Pinpoint the cell where the given text exists, returning its [X, Y] midpoint coordinate. 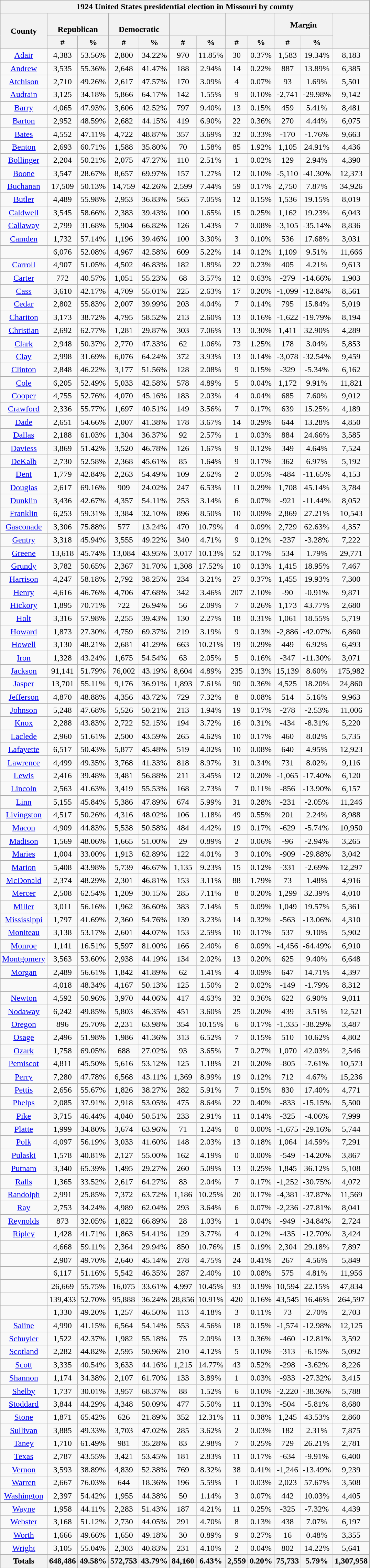
609 [183, 252]
Livingston [24, 815]
45.94% [93, 540]
12,521 [351, 1011]
11,569 [351, 1194]
28.67% [93, 173]
16,075 [124, 1286]
12,297 [351, 867]
5,739 [124, 867]
Morgan [24, 972]
10,543 [351, 514]
-38.36% [317, 1391]
29.94% [154, 1247]
1,172 [287, 383]
2.51% [210, 160]
5.16% [317, 697]
45.50% [93, 1064]
362 [287, 461]
90 [237, 684]
49.66% [93, 1535]
-5.81% [317, 1404]
1,822 [124, 1221]
43.59% [154, 736]
342 [183, 592]
2.05% [210, 658]
5,408 [63, 867]
3.11% [210, 880]
Cooper [24, 396]
Knox [24, 723]
7,222 [351, 540]
19.34% [317, 55]
4,189 [351, 409]
Pemiscot [24, 1064]
Carter [24, 278]
139 [183, 920]
33.61% [154, 1286]
8,680 [351, 1404]
29.87% [154, 330]
3,318 [63, 540]
36.24% [154, 1299]
Butler [24, 200]
10.15% [210, 1024]
15,236 [351, 1077]
-805 [287, 1064]
57.98% [93, 619]
142 [183, 95]
181 [183, 1457]
5,220 [351, 723]
7.07% [317, 1522]
18.55% [317, 619]
4,502 [124, 265]
34.22% [154, 55]
70 [183, 147]
2,770 [124, 343]
1,135 [183, 867]
3.30% [210, 239]
1,070 [287, 1051]
3.14% [210, 501]
47.93% [93, 108]
4.04% [210, 304]
2,500 [124, 736]
1,411 [287, 330]
-1,335 [287, 1024]
3.64% [210, 1207]
8,226 [351, 1365]
7,897 [351, 1247]
5,155 [63, 802]
46.50% [154, 1312]
Pulaski [24, 1155]
4.71% [210, 540]
Putnam [24, 1168]
7,280 [63, 1077]
3,610 [63, 291]
2,383 [124, 213]
84,160 [183, 1561]
43.55% [93, 1457]
-2,236 [287, 1207]
3.19% [210, 632]
-435 [287, 1234]
Pettis [24, 1090]
Franklin [24, 514]
5,538 [124, 828]
Platte [24, 1129]
1,958 [63, 1509]
2,848 [63, 369]
2,263 [124, 474]
1,061 [287, 619]
2,753 [63, 1207]
6,242 [63, 1011]
Osage [24, 1038]
52.58% [93, 461]
-37.87% [317, 1194]
2,107 [124, 1378]
Gasconade [24, 527]
2,397 [63, 1496]
42.03% [317, 1051]
43.53% [317, 1417]
2,703 [351, 1312]
3,535 [63, 68]
4,839 [124, 1470]
Schuyler [24, 1339]
1,109 [287, 252]
38.89% [93, 1470]
49.18% [154, 1535]
1.43% [210, 226]
36.91% [154, 684]
1,051 [124, 278]
211 [183, 775]
1.92% [261, 147]
Clay [24, 356]
-1,574 [287, 1325]
4.81% [317, 1273]
17.68% [317, 239]
3,563 [63, 959]
41.15% [93, 1325]
17 [237, 291]
20 [237, 1194]
1,986 [124, 1038]
4,310 [351, 920]
Douglas [24, 487]
3,340 [63, 1168]
50.26% [93, 815]
2,023 [287, 1483]
-35.14% [317, 226]
3,606 [124, 108]
15,139 [287, 671]
207 [237, 592]
66.82% [154, 226]
43.77% [317, 605]
7.87% [317, 186]
43,545 [287, 1299]
8.60% [317, 671]
53.45% [154, 1457]
69.05% [93, 1051]
4,811 [63, 1064]
3,782 [63, 566]
Saline [24, 1325]
44.06% [154, 998]
41.63% [93, 788]
13,701 [63, 684]
49.26% [93, 82]
31.68% [93, 226]
1,428 [63, 1234]
5,849 [351, 1260]
12,923 [351, 749]
3,017 [183, 553]
Newton [24, 998]
41.47% [154, 68]
43.72% [154, 697]
-4,456 [287, 946]
55.67% [93, 1090]
1,174 [63, 1378]
6,564 [124, 1325]
5,877 [124, 749]
830 [287, 1090]
109 [183, 474]
Gentry [24, 540]
58.18% [93, 579]
71 [183, 1129]
Clark [24, 343]
3,715 [63, 1116]
4,997 [183, 1286]
685 [287, 396]
Cass [24, 291]
29.18% [317, 1247]
2,601 [124, 933]
133 [183, 1378]
3,177 [124, 369]
2,792 [124, 579]
Benton [24, 147]
Barry [24, 108]
51.98% [93, 1038]
4,907 [63, 265]
32.10% [154, 514]
5,033 [124, 383]
55.00% [154, 1155]
1.24% [210, 1129]
-13.90% [317, 788]
41.29% [154, 645]
2.04% [210, 1181]
Henry [24, 592]
5,019 [351, 304]
2,127 [124, 1155]
5,192 [351, 461]
49.33% [93, 1430]
38 [237, 1470]
3.21% [210, 579]
50.37% [93, 343]
Stoddard [24, 1404]
-563 [287, 920]
11,666 [351, 252]
Perry [24, 1077]
10,950 [351, 828]
43.11% [154, 1077]
1,710 [63, 1443]
850 [183, 1247]
41.71% [93, 1234]
372 [183, 356]
4,289 [351, 330]
-2.94% [317, 841]
1.58% [210, 147]
0.23% [261, 265]
56.16% [93, 906]
1.65% [210, 213]
-27.32% [317, 1378]
-1,252 [287, 1181]
46.67% [154, 867]
1,495 [124, 1168]
-90 [287, 592]
48.87% [154, 134]
55.53% [154, 788]
3,130 [63, 645]
54.42% [93, 1496]
0.06% [261, 841]
2,991 [63, 1194]
Worth [24, 1535]
41.36% [154, 1038]
170 [183, 82]
438 [287, 1522]
1,455 [287, 579]
-27.81% [317, 1207]
Christian [24, 330]
234 [183, 579]
674 [183, 802]
34,926 [351, 186]
-278 [287, 710]
Reynolds [24, 1221]
2,255 [124, 619]
63.98% [154, 1024]
5,248 [63, 710]
4,990 [63, 1325]
537 [287, 933]
4,668 [63, 1247]
47.11% [93, 134]
233 [183, 1116]
46.81% [154, 880]
1,415 [287, 566]
49.70% [93, 1260]
1,893 [183, 684]
187 [183, 1509]
-96 [287, 841]
260 [183, 1168]
3,125 [63, 95]
Webster [24, 1522]
2.62% [210, 474]
8,836 [351, 226]
40.51% [154, 409]
1.41% [210, 972]
470 [183, 527]
5.09% [210, 1168]
1,999 [63, 1129]
25 [237, 1011]
42.52% [154, 108]
1,578 [63, 1155]
5,866 [124, 95]
14.22% [317, 1548]
1,588 [124, 147]
2.10% [261, 592]
2,559 [237, 1561]
8,312 [351, 985]
1,522 [63, 1339]
Democratic [139, 25]
46.76% [93, 592]
Nodaway [24, 1011]
44.11% [93, 1509]
3,011 [63, 906]
647 [287, 972]
Dallas [24, 435]
4,167 [124, 985]
-5.74% [317, 828]
75.88% [93, 527]
-2.05% [317, 802]
47.02% [154, 1430]
7,467 [351, 566]
1,209 [124, 893]
4,390 [351, 160]
1,758 [63, 1051]
3.89% [210, 1378]
2,907 [63, 1260]
Maries [24, 854]
4.19% [210, 1155]
44.07% [154, 933]
8,561 [351, 291]
County [24, 31]
41.69% [93, 920]
Macon [24, 828]
2,681 [124, 645]
59.31% [93, 514]
36.12% [317, 1168]
-313 [287, 1352]
1,308 [183, 566]
9,012 [351, 396]
Warren [24, 1483]
1,173 [287, 605]
52 [237, 553]
5,735 [351, 736]
4,916 [351, 880]
-38.29% [317, 1024]
7,372 [124, 1194]
4.02% [210, 749]
795 [287, 304]
3.65% [210, 1051]
9,459 [351, 356]
45.61% [154, 461]
3.77% [210, 1234]
802 [287, 1548]
-29.98% [317, 95]
122 [183, 854]
Lafayette [24, 749]
-460 [287, 1339]
2.73% [210, 788]
5.22% [210, 252]
2,599 [183, 186]
6,493 [351, 645]
4,989 [124, 1207]
2.63% [210, 291]
Lincoln [24, 788]
33.00% [93, 854]
Phelps [24, 1103]
50.65% [93, 566]
1.67% [210, 448]
253 [183, 501]
44.05% [154, 1522]
2,374 [63, 880]
51.42% [93, 448]
5,853 [351, 343]
68 [183, 278]
4,850 [351, 422]
3,421 [124, 1457]
166 [183, 946]
63 [183, 658]
8.97% [210, 762]
4,489 [63, 200]
-856 [287, 788]
0.34% [261, 762]
8,604 [183, 671]
43.83% [93, 723]
2,368 [124, 461]
4,771 [351, 1090]
Iron [24, 658]
54.66% [93, 422]
30.01% [93, 1391]
2,360 [124, 920]
Chariton [24, 317]
62.89% [154, 854]
55.11% [93, 684]
225 [183, 291]
-909 [287, 854]
2,496 [63, 1038]
7.44% [210, 186]
31.69% [93, 356]
14,759 [124, 186]
5,386 [124, 802]
54.76% [154, 920]
-41.30% [317, 173]
3,033 [124, 1142]
32.39% [317, 893]
34.38% [93, 1378]
54.11% [154, 501]
2,952 [63, 121]
40.83% [154, 1548]
19.23% [317, 213]
1,281 [124, 330]
110 [183, 160]
278 [183, 1260]
3,547 [63, 173]
61.49% [93, 1443]
354 [183, 1024]
54.54% [154, 658]
42.26% [154, 186]
Callaway [24, 226]
50 [183, 1496]
52.49% [93, 383]
54.41% [154, 1234]
4.42% [210, 828]
265 [183, 736]
Stone [24, 1417]
4,870 [63, 697]
Jefferson [24, 697]
47.78% [93, 1077]
565 [183, 200]
6,253 [63, 514]
2,595 [124, 1352]
1,369 [183, 1077]
46.83% [154, 265]
3,168 [63, 1522]
5,542 [124, 1273]
2,667 [63, 1483]
4,439 [351, 1509]
Daviess [24, 448]
7.32% [210, 697]
1,141 [63, 946]
722 [124, 605]
3,508 [351, 1483]
1,955 [124, 1496]
1,536 [287, 200]
49.85% [93, 1011]
5,501 [351, 82]
2,860 [351, 1417]
44.16% [154, 1365]
2,998 [63, 356]
-34.84% [317, 1221]
36.37% [154, 435]
13,618 [63, 553]
14.59% [317, 1142]
231 [183, 1548]
3,885 [63, 1430]
5,904 [124, 226]
Wayne [24, 1509]
2,364 [124, 1247]
2,648 [124, 68]
264,597 [351, 1299]
46.78% [154, 448]
352 [183, 1417]
293 [183, 1207]
6,568 [124, 1077]
8,657 [124, 173]
4,405 [351, 1496]
18.20% [317, 684]
2.91% [210, 1116]
663 [183, 645]
Holt [24, 619]
10.03% [317, 1496]
61.70% [154, 1378]
Camden [24, 239]
-12.70% [317, 1234]
183 [183, 396]
3,265 [351, 841]
33.52% [93, 1181]
449 [287, 645]
639 [287, 409]
148 [183, 1142]
21 [237, 1064]
55.77% [93, 409]
3.45% [210, 775]
1,666 [63, 1535]
1.27% [210, 173]
442 [287, 1496]
5,500 [351, 1103]
6,860 [351, 632]
6,197 [351, 1522]
Andrew [24, 68]
34.80% [93, 1129]
2,693 [63, 147]
26.21% [317, 1443]
203 [183, 304]
7,875 [351, 1430]
-5,110 [287, 173]
201 [287, 815]
519 [183, 749]
Johnson [24, 710]
4,552 [63, 134]
4,802 [351, 1038]
Caldwell [24, 213]
6.97% [317, 461]
9,613 [351, 265]
-484 [287, 474]
66.89% [154, 1221]
2,680 [351, 605]
3,105 [63, 1548]
Vernon [24, 1470]
5,641 [351, 1548]
Totals [24, 1561]
-12.98% [317, 1325]
-8.31% [317, 723]
1,697 [124, 409]
219 [183, 632]
1,845 [287, 1168]
12,125 [351, 1325]
4,070 [124, 396]
9,116 [351, 762]
2,800 [124, 55]
95,888 [124, 1299]
69.97% [154, 173]
3.60% [210, 1011]
McDonald [24, 880]
50.51% [154, 1116]
5,803 [124, 1011]
3,415 [351, 1378]
50.58% [154, 828]
2.31% [317, 1430]
6,910 [351, 946]
-11.30% [317, 658]
3,703 [124, 1430]
52.08% [93, 252]
10.21% [210, 645]
2,781 [351, 1443]
Adair [24, 55]
Polk [24, 1142]
62.63% [317, 527]
9,871 [351, 592]
69.16% [93, 487]
Dunklin [24, 501]
578 [183, 383]
8.32% [210, 1470]
2,188 [63, 435]
-30.75% [317, 1181]
-921 [287, 501]
477 [183, 1404]
1.50% [210, 985]
1,650 [124, 1535]
0.38% [261, 1417]
41.33% [154, 762]
76.03% [93, 1483]
6,043 [351, 213]
4,499 [63, 762]
43.79% [154, 1561]
-6.15% [317, 1352]
3,633 [124, 1365]
2.24% [317, 815]
-3,105 [287, 226]
49.22% [154, 540]
63.96% [154, 1129]
4.01% [210, 854]
625 [287, 959]
459 [287, 108]
Sullivan [24, 1430]
4,592 [63, 998]
2,231 [124, 1024]
0.40% [261, 1103]
27 [237, 579]
22.15% [317, 1286]
7.61% [210, 684]
6,205 [63, 383]
-4,381 [287, 1194]
50.43% [93, 749]
24.02% [154, 487]
168 [183, 788]
6,157 [351, 788]
-29.88% [317, 854]
575 [287, 1273]
11,246 [351, 802]
194 [183, 723]
772 [63, 278]
731 [287, 762]
53.05% [154, 1103]
3,869 [63, 448]
4.62% [210, 736]
2,869 [287, 514]
5,361 [351, 906]
49.58% [93, 1561]
2,416 [63, 775]
32.90% [317, 330]
-149 [287, 985]
2,799 [63, 226]
61.03% [93, 435]
19.57% [317, 906]
16.46% [317, 1299]
572,753 [124, 1561]
-42.07% [317, 632]
4,316 [124, 815]
11,006 [351, 710]
Margin [304, 25]
17.40% [317, 1090]
Mississippi [24, 920]
8,052 [351, 501]
2,802 [63, 304]
4,065 [63, 108]
4,517 [63, 815]
-12.84% [317, 291]
2,301 [124, 880]
6,162 [351, 369]
1,903 [351, 278]
29,771 [351, 553]
65.39% [93, 1168]
2.83% [210, 1457]
514 [287, 697]
57.67% [317, 1483]
303 [183, 330]
2,953 [124, 200]
6.43% [210, 1561]
59 [237, 186]
5,902 [351, 933]
6.53% [210, 487]
712 [287, 1077]
-19.79% [317, 317]
8.64% [210, 1103]
1,049 [287, 906]
29.27% [154, 1168]
46.22% [93, 369]
1,196 [124, 239]
3,957 [124, 1391]
909 [124, 487]
2,724 [351, 1221]
4,018 [63, 985]
2,640 [124, 1260]
Bates [24, 134]
59.11% [93, 1247]
-833 [287, 1103]
36.83% [154, 200]
484 [183, 828]
-2.53% [317, 710]
4,072 [351, 1181]
1.55% [210, 95]
3.09% [210, 82]
-1.79% [317, 985]
55.83% [93, 304]
1,245 [287, 1417]
55.23% [154, 278]
3,844 [63, 1404]
313 [183, 1038]
28 [183, 1221]
47.33% [154, 343]
1,779 [63, 474]
Harrison [24, 579]
10,573 [351, 1064]
1,004 [63, 854]
Shelby [24, 1391]
Boone [24, 173]
0.26% [261, 605]
4.95% [317, 749]
534 [287, 553]
32.05% [93, 1221]
-1,622 [287, 317]
3,768 [124, 762]
0.18% [261, 1142]
63.72% [154, 1194]
2,282 [63, 1352]
52.70% [93, 1299]
29 [183, 841]
-549 [287, 1155]
2.08% [210, 369]
51.16% [93, 1273]
55.18% [154, 1339]
640 [287, 749]
6.52% [210, 1038]
24 [237, 1260]
42.84% [93, 474]
8.99% [210, 1077]
43.98% [93, 867]
40.54% [93, 1365]
3,138 [63, 933]
2,303 [124, 1548]
2,283 [124, 1509]
349 [287, 448]
26.94% [154, 605]
44.82% [93, 1352]
1.52% [210, 1391]
47.89% [154, 802]
4,436 [351, 147]
51.00% [154, 841]
58.66% [93, 213]
4,097 [63, 1142]
3,481 [124, 775]
51.79% [93, 671]
26,669 [63, 1286]
797 [183, 108]
3.56% [210, 409]
287 [183, 1273]
0.28% [261, 802]
27.30% [93, 632]
5.79% [317, 1561]
1.25% [261, 343]
0.22% [261, 68]
45.16% [154, 396]
270 [287, 121]
64.17% [154, 95]
1,304 [124, 435]
57.14% [93, 239]
3,071 [351, 658]
2,948 [63, 343]
3.62% [210, 1430]
-14.66% [317, 278]
7.06% [210, 330]
76,002 [124, 671]
55.01% [154, 291]
64.24% [154, 356]
Bollinger [24, 160]
1.48% [317, 880]
1,708 [287, 487]
5,092 [351, 1352]
Montgomery [24, 959]
14.71% [317, 972]
Jasper [24, 684]
Dade [24, 422]
56.88% [154, 775]
157 [183, 173]
Audrain [24, 95]
-15.15% [317, 1103]
3,545 [63, 213]
247 [183, 487]
39.99% [154, 304]
50.09% [154, 1404]
-3.28% [317, 540]
Hickory [24, 605]
4.67% [317, 1077]
53.56% [93, 55]
1,307,958 [351, 1561]
4,525 [287, 684]
19.15% [317, 200]
-434 [287, 723]
6.92% [317, 645]
4,616 [63, 592]
4,795 [124, 317]
3,335 [63, 1365]
-170 [287, 134]
5.91% [210, 1090]
41.38% [154, 422]
2,710 [63, 82]
13.89% [317, 68]
0.48% [317, 1535]
10.76% [210, 1247]
1,665 [124, 841]
18.36% [154, 1483]
1,569 [63, 841]
Texas [24, 1457]
5.59% [210, 1483]
Washington [24, 1496]
2,304 [287, 1247]
-5.34% [317, 369]
4,967 [124, 252]
34.24% [93, 1207]
Ray [24, 1207]
49.20% [93, 1312]
4,040 [124, 1116]
2.98% [210, 1443]
43.95% [154, 553]
11,956 [351, 1273]
2.70% [317, 1312]
-1,246 [287, 1470]
49 [237, 815]
36.60% [154, 906]
-17.40% [317, 775]
Cole [24, 383]
5,744 [351, 1129]
58.52% [154, 317]
4,153 [351, 474]
130 [183, 619]
-329 [287, 369]
Shannon [24, 1378]
10.91% [210, 1299]
149 [183, 409]
Scotland [24, 1352]
5,719 [351, 619]
54.14% [154, 1325]
34.18% [93, 95]
10.79% [210, 527]
Madison [24, 841]
417 [183, 998]
8.50% [210, 514]
0.63% [261, 278]
Taney [24, 1443]
53.60% [93, 959]
1,365 [63, 1181]
Monroe [24, 946]
92 [183, 435]
1,895 [63, 605]
3,555 [124, 540]
553 [183, 1325]
15.84% [317, 304]
9.51% [317, 252]
69.37% [154, 632]
9,011 [351, 998]
52.38% [154, 1470]
648,486 [63, 1561]
451 [183, 1011]
2,204 [63, 160]
39.46% [154, 239]
113 [183, 1312]
0.55% [261, 815]
38.27% [154, 1090]
1.64% [210, 461]
-11.65% [317, 474]
196 [183, 1483]
175,982 [351, 671]
1,863 [124, 1234]
Grundy [24, 566]
54.49% [154, 474]
-298 [287, 1365]
51.56% [154, 369]
3.67% [210, 422]
48.29% [93, 880]
4,706 [124, 592]
1,962 [124, 906]
DeKalb [24, 461]
-1,065 [287, 775]
48.21% [93, 645]
42.67% [93, 501]
Barton [24, 121]
42.17% [93, 291]
282 [183, 1090]
6,400 [351, 1457]
2.60% [210, 317]
55.98% [93, 200]
7.14% [210, 906]
8,183 [351, 55]
2.27% [210, 619]
2,729 [287, 527]
-2,886 [287, 632]
56.19% [93, 1142]
3,585 [351, 435]
48.59% [93, 121]
-0.91% [317, 592]
1,675 [124, 658]
405 [287, 265]
Cedar [24, 304]
Ripley [24, 1234]
6,517 [63, 749]
4,010 [351, 893]
1,732 [63, 239]
2,563 [63, 788]
-3.62% [317, 1365]
6,120 [351, 775]
769 [183, 1470]
Jackson [24, 671]
56.61% [93, 972]
9,176 [124, 684]
10.62% [317, 1038]
Republican [78, 25]
4.64% [317, 448]
0.05% [261, 474]
1,871 [63, 1417]
3,593 [63, 1470]
35.28% [154, 1443]
2.57% [210, 435]
0.52% [261, 1365]
52.15% [154, 723]
27.21% [317, 514]
1.94% [210, 710]
1,826 [124, 1090]
3,316 [63, 619]
884 [287, 435]
Atchison [24, 82]
2,656 [63, 1090]
1,328 [63, 658]
44.15% [154, 121]
24.91% [317, 147]
17,509 [63, 186]
4,909 [63, 828]
2,722 [124, 723]
5.50% [210, 1404]
3.93% [210, 356]
9,663 [351, 134]
62.77% [93, 330]
4.75% [210, 1260]
1.89% [210, 265]
8,019 [351, 200]
2,938 [124, 959]
267 [287, 1260]
536 [287, 239]
4,348 [124, 1404]
-279 [287, 278]
1,913 [124, 854]
460 [287, 736]
2,546 [351, 1051]
4,356 [124, 697]
Marion [24, 867]
188 [183, 68]
47.27% [154, 160]
37.91% [93, 1103]
-634 [287, 1457]
Howard [24, 632]
-504 [287, 1404]
48.34% [93, 985]
Wright [24, 1548]
-231 [287, 802]
9,239 [351, 1470]
11.85% [210, 55]
27.02% [154, 1051]
577 [124, 527]
3,520 [124, 448]
44.38% [154, 1496]
626 [124, 1417]
-4.06% [317, 1116]
357 [183, 134]
18.95% [317, 566]
139,433 [63, 1299]
75,733 [287, 1561]
24,860 [351, 684]
Pike [24, 1116]
291 [183, 1522]
Ozark [24, 1051]
38.25% [154, 579]
Carroll [24, 265]
-2,741 [287, 95]
873 [63, 1221]
25.70% [93, 1024]
2,085 [63, 1103]
8,194 [351, 317]
Dent [24, 474]
5,526 [124, 710]
-933 [287, 1378]
1,299 [287, 893]
2,651 [63, 422]
Scott [24, 1365]
3.46% [210, 592]
Linn [24, 802]
Greene [24, 553]
2,692 [63, 330]
3,042 [351, 854]
4,247 [63, 579]
7,999 [351, 1116]
53.17% [93, 933]
13,084 [124, 553]
1,162 [287, 213]
-1,675 [287, 1129]
-13.49% [317, 1470]
7.05% [210, 200]
43 [237, 1365]
9,142 [351, 95]
3.72% [210, 723]
2.59% [210, 933]
6,385 [351, 68]
-13.06% [317, 920]
7,300 [351, 579]
1,257 [124, 1312]
47,834 [351, 1286]
55.36% [93, 68]
28,856 [183, 1299]
-237 [287, 540]
48.88% [93, 697]
128 [183, 369]
3,436 [63, 501]
510 [287, 1038]
40.57% [93, 278]
1,873 [63, 632]
-7.32% [317, 1509]
340 [183, 540]
3,487 [351, 1024]
5,597 [124, 946]
-29.16% [317, 1129]
7.11% [210, 893]
4.44% [317, 121]
6,075 [351, 121]
49.35% [93, 762]
3,173 [63, 317]
-3,078 [287, 356]
25.85% [93, 1194]
-949 [287, 1221]
21.89% [154, 1417]
51.12% [93, 1522]
420 [237, 1299]
-64.49% [317, 946]
981 [124, 1443]
Crawford [24, 409]
31.70% [154, 566]
52.76% [93, 396]
4,383 [63, 55]
43.24% [93, 658]
35.80% [154, 147]
3,424 [351, 1234]
9,963 [351, 697]
3.69% [210, 134]
Lewis [24, 775]
1,982 [124, 1339]
2,288 [63, 723]
91,141 [63, 671]
-14.20% [317, 1155]
5,616 [124, 1064]
6,648 [351, 959]
-331 [287, 867]
419 [183, 121]
1,105 [287, 147]
10.13% [210, 553]
7,291 [351, 1142]
2,367 [124, 566]
818 [183, 762]
62.54% [93, 893]
51.05% [93, 265]
6,117 [63, 1273]
2,075 [124, 160]
3,031 [351, 239]
16.51% [93, 946]
1,215 [183, 1365]
24.66% [317, 435]
-2,220 [287, 1391]
3,592 [351, 1339]
12,373 [351, 173]
475 [183, 1103]
55.04% [93, 1548]
1,064 [287, 1142]
1.69% [317, 82]
38.72% [93, 317]
0.30% [261, 330]
60.71% [93, 147]
39.48% [93, 775]
45.74% [93, 553]
4,759 [124, 632]
64.27% [154, 1181]
44.83% [93, 828]
2,508 [63, 893]
Lawrence [24, 762]
3,419 [124, 788]
1.14% [210, 1496]
-347 [287, 658]
10.25% [210, 1194]
1,583 [287, 55]
3,784 [351, 487]
8,988 [351, 815]
81.00% [154, 946]
0.32% [261, 920]
2,489 [63, 972]
5,108 [351, 1168]
4.12% [210, 1352]
43.19% [154, 671]
4.70% [210, 1522]
48.06% [93, 841]
13.28% [317, 422]
2,960 [63, 736]
3,970 [124, 998]
106 [183, 815]
-32.54% [317, 356]
439 [287, 1011]
4.18% [210, 1312]
3,306 [63, 527]
40.81% [93, 1155]
2.02% [210, 959]
19.93% [317, 579]
Howell [24, 645]
48.02% [154, 815]
-2.69% [317, 867]
44.19% [154, 959]
4.10% [210, 1548]
3.57% [210, 278]
1,330 [63, 1312]
162 [183, 1155]
46.44% [93, 1116]
4,722 [124, 134]
-9.91% [317, 1457]
45.48% [154, 749]
44.29% [93, 1404]
5.99% [210, 802]
41.89% [154, 972]
Clinton [24, 369]
-1.76% [317, 134]
5,788 [351, 1391]
1,186 [183, 1194]
62.04% [154, 1207]
13.24% [154, 527]
Moniteau [24, 933]
51.43% [154, 1509]
4,755 [63, 396]
9.10% [317, 933]
3,674 [124, 1129]
688 [124, 1051]
1.03% [210, 1221]
68.37% [154, 1391]
8,041 [351, 1207]
56 [183, 605]
134 [183, 959]
-7.61% [317, 1064]
383 [183, 906]
42.37% [93, 1339]
9.91% [317, 383]
7.60% [317, 396]
-12.81% [317, 1339]
3.51% [317, 1011]
622 [287, 998]
10.45% [210, 1286]
10,594 [287, 1286]
Miller [24, 906]
1.06% [210, 343]
Randolph [24, 1194]
235 [237, 671]
7,524 [351, 448]
Ralls [24, 1181]
-629 [287, 828]
3,384 [124, 514]
1,797 [63, 920]
4,397 [351, 972]
30.15% [154, 893]
11,821 [351, 383]
12.31% [210, 1417]
8,481 [351, 108]
3.23% [210, 920]
1,842 [124, 972]
75 [183, 1339]
210 [183, 1352]
3,867 [351, 1155]
3,355 [351, 1535]
-1,099 [287, 291]
1924 United States presidential election in Missouri by county [185, 7]
47.57% [154, 82]
1,737 [63, 1391]
4,709 [124, 291]
3.04% [317, 343]
14.77% [210, 1365]
70.71% [93, 605]
887 [287, 68]
2,750 [287, 186]
45.84% [93, 802]
15.25% [317, 409]
Mercer [24, 893]
55.75% [93, 1286]
Laclede [24, 736]
65.42% [93, 1417]
4.63% [210, 998]
2,336 [63, 409]
0.33% [261, 134]
53.12% [154, 1064]
-11.44% [317, 501]
41.60% [154, 1142]
2,918 [124, 1103]
Oregon [24, 1024]
17.52% [210, 566]
9.23% [210, 867]
5.41% [317, 108]
2,787 [63, 1457]
51.61% [93, 736]
Buchanan [24, 186]
970 [183, 55]
2,682 [124, 121]
